Detect which cell encompasses the target text, then output its (x, y) center coordinate. 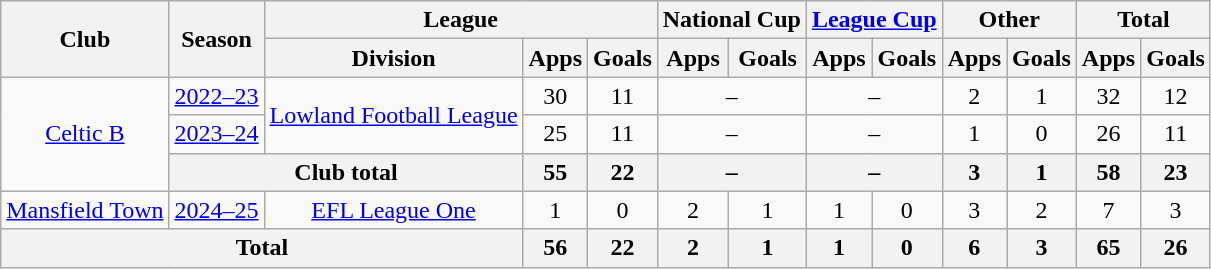
2024–25 (216, 210)
Other (1009, 20)
Club total (346, 172)
6 (974, 248)
League (460, 20)
32 (1108, 96)
2023–24 (216, 134)
Club (85, 39)
56 (555, 248)
National Cup (732, 20)
Mansfield Town (85, 210)
55 (555, 172)
7 (1108, 210)
Season (216, 39)
2022–23 (216, 96)
58 (1108, 172)
EFL League One (394, 210)
30 (555, 96)
25 (555, 134)
23 (1176, 172)
65 (1108, 248)
Celtic B (85, 134)
League Cup (874, 20)
Division (394, 58)
12 (1176, 96)
Lowland Football League (394, 115)
